Capture the cell that displays the provided text and extract its [X, Y] central coordinate. 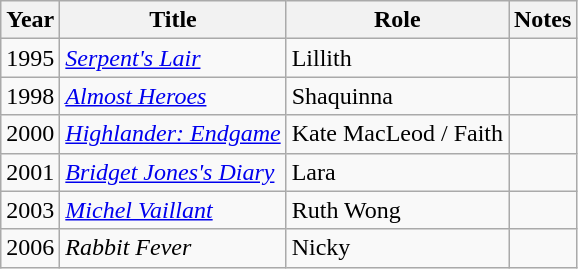
Ruth Wong [397, 210]
2000 [30, 134]
Notes [542, 20]
Serpent's Lair [173, 58]
2003 [30, 210]
Lara [397, 172]
Highlander: Endgame [173, 134]
Almost Heroes [173, 96]
Michel Vaillant [173, 210]
Shaquinna [397, 96]
Bridget Jones's Diary [173, 172]
2001 [30, 172]
Role [397, 20]
Nicky [397, 248]
1998 [30, 96]
Rabbit Fever [173, 248]
Lillith [397, 58]
Kate MacLeod / Faith [397, 134]
Title [173, 20]
Year [30, 20]
1995 [30, 58]
2006 [30, 248]
